Identify which cell holds the provided text, then report its (X, Y) central coordinate. 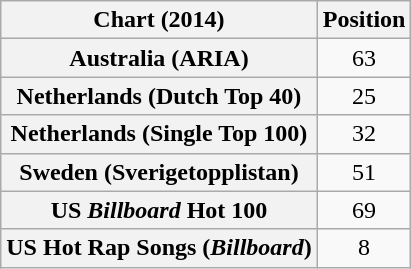
32 (364, 134)
Netherlands (Dutch Top 40) (159, 96)
63 (364, 58)
8 (364, 248)
US Hot Rap Songs (Billboard) (159, 248)
51 (364, 172)
Chart (2014) (159, 20)
Netherlands (Single Top 100) (159, 134)
69 (364, 210)
Sweden (Sverigetopplistan) (159, 172)
US Billboard Hot 100 (159, 210)
Position (364, 20)
Australia (ARIA) (159, 58)
25 (364, 96)
